From the cell containing the given text, extract its center point as [X, Y] coordinate. 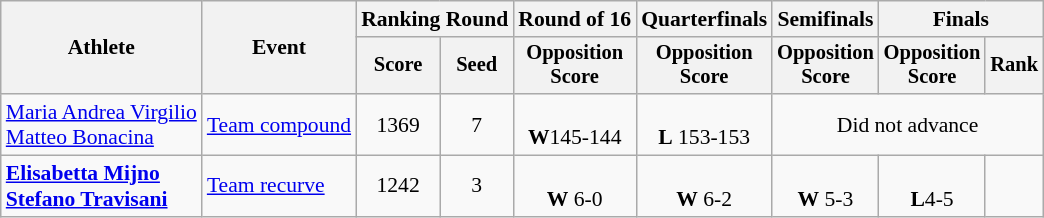
Finals [961, 19]
L4-5 [932, 186]
Ranking Round [434, 19]
7 [476, 124]
Score [398, 66]
1242 [398, 186]
Rank [1014, 66]
Semifinals [826, 19]
W 5-3 [826, 186]
Seed [476, 66]
1369 [398, 124]
Elisabetta Mijno Stefano Travisani [102, 186]
W 6-0 [574, 186]
W145-144 [574, 124]
Event [279, 48]
Maria Andrea VirgilioMatteo Bonacina [102, 124]
Did not advance [908, 124]
L 153-153 [704, 124]
Quarterfinals [704, 19]
3 [476, 186]
Team recurve [279, 186]
Round of 16 [574, 19]
Team compound [279, 124]
W 6-2 [704, 186]
Athlete [102, 48]
